Pinpoint the cell where the given text exists, returning its [x, y] midpoint coordinate. 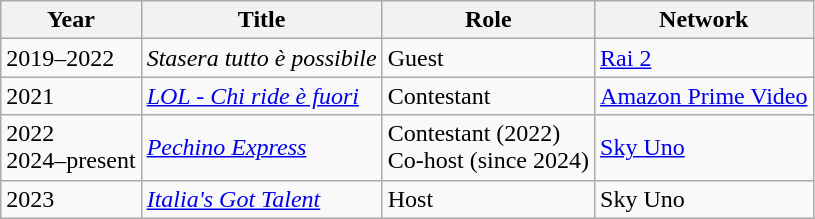
Network [704, 20]
Contestant (2022)Co-host (since 2024) [488, 148]
Host [488, 199]
2019–2022 [71, 58]
Title [262, 20]
Role [488, 20]
Italia's Got Talent [262, 199]
Pechino Express [262, 148]
Year [71, 20]
Contestant [488, 96]
Rai 2 [704, 58]
20222024–present [71, 148]
2023 [71, 199]
Stasera tutto è possibile [262, 58]
Amazon Prime Video [704, 96]
Guest [488, 58]
LOL - Chi ride è fuori [262, 96]
2021 [71, 96]
